Identify which cell holds the provided text, then report its (x, y) central coordinate. 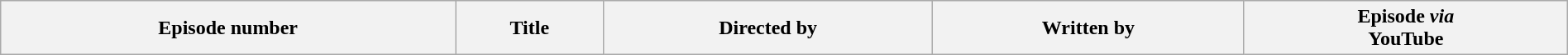
Episode number (228, 28)
Directed by (767, 28)
Title (529, 28)
Episode viaYouTube (1406, 28)
Written by (1088, 28)
